Detect which cell encompasses the target text, then output its (X, Y) center coordinate. 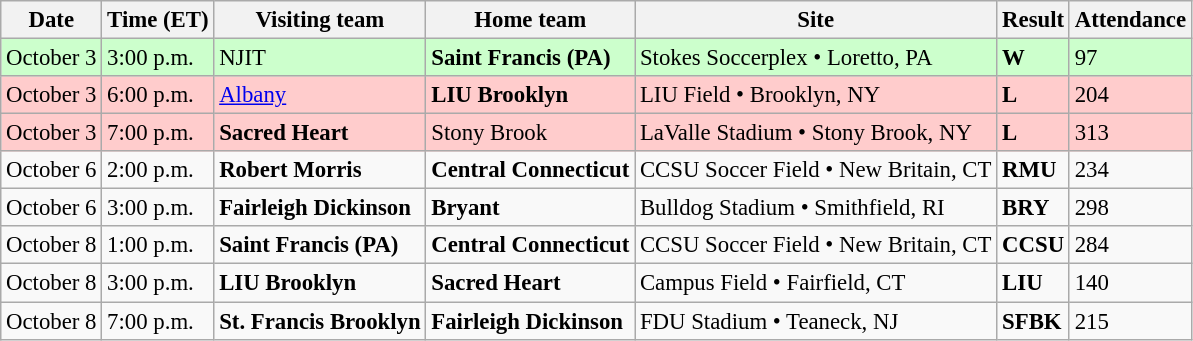
Result (1034, 20)
Bryant (530, 208)
234 (1130, 170)
Home team (530, 20)
NJIT (320, 58)
Attendance (1130, 20)
LIU (1034, 283)
6:00 p.m. (158, 95)
BRY (1034, 208)
LaValle Stadium • Stony Brook, NY (816, 133)
SFBK (1034, 321)
Date (52, 20)
97 (1130, 58)
CCSU (1034, 245)
Albany (320, 95)
Stokes Soccerplex • Loretto, PA (816, 58)
204 (1130, 95)
Stony Brook (530, 133)
FDU Stadium • Teaneck, NJ (816, 321)
Visiting team (320, 20)
2:00 p.m. (158, 170)
Site (816, 20)
Bulldog Stadium • Smithfield, RI (816, 208)
St. Francis Brooklyn (320, 321)
1:00 p.m. (158, 245)
LIU Field • Brooklyn, NY (816, 95)
RMU (1034, 170)
298 (1130, 208)
Time (ET) (158, 20)
W (1034, 58)
Robert Morris (320, 170)
140 (1130, 283)
Campus Field • Fairfield, CT (816, 283)
215 (1130, 321)
313 (1130, 133)
284 (1130, 245)
